Provide the (x, y) coordinate of the cell's center where the given text is located.  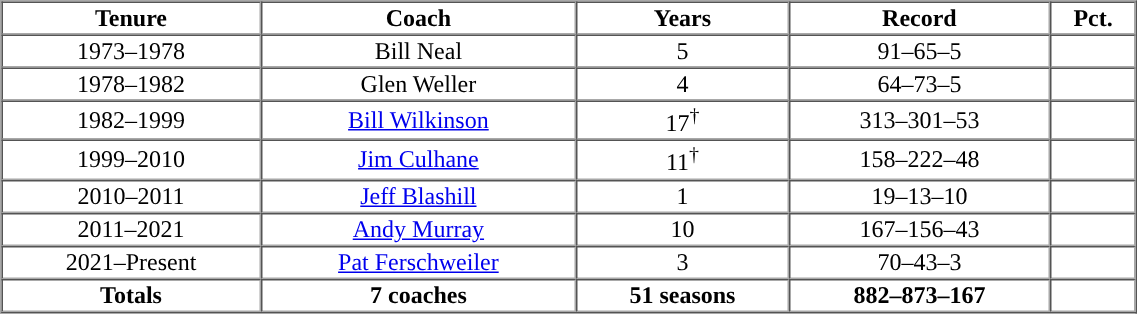
Record (920, 18)
Andy Murray (419, 228)
Glen Weller (419, 84)
Jeff Blashill (419, 196)
Pat Ferschweiler (419, 262)
51 seasons (682, 294)
10 (682, 228)
882–873–167 (920, 294)
Jim Culhane (419, 160)
Bill Wilkinson (419, 120)
3 (682, 262)
158–222–48 (920, 160)
Bill Neal (419, 50)
70–43–3 (920, 262)
Totals (132, 294)
2011–2021 (132, 228)
7 coaches (419, 294)
1999–2010 (132, 160)
17† (682, 120)
1978–1982 (132, 84)
2010–2011 (132, 196)
2021–Present (132, 262)
167–156–43 (920, 228)
4 (682, 84)
1973–1978 (132, 50)
1982–1999 (132, 120)
Coach (419, 18)
19–13–10 (920, 196)
1 (682, 196)
Tenure (132, 18)
64–73–5 (920, 84)
5 (682, 50)
11† (682, 160)
Pct. (1093, 18)
91–65–5 (920, 50)
Years (682, 18)
313–301–53 (920, 120)
